For the text-containing cell, return its midpoint in [x, y] coordinate format. 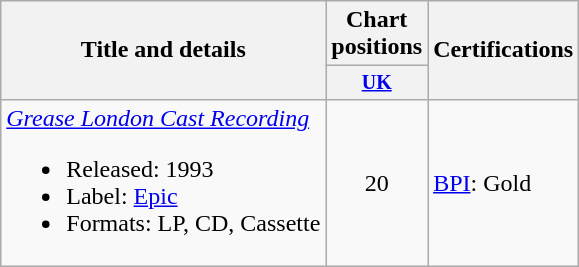
20 [377, 182]
UK [377, 82]
BPI: Gold [504, 182]
Grease London Cast RecordingReleased: 1993Label: EpicFormats: LP, CD, Cassette [164, 182]
Chart positions [377, 34]
Title and details [164, 50]
Certifications [504, 50]
